Return [X, Y] of the center of cell containing provided text 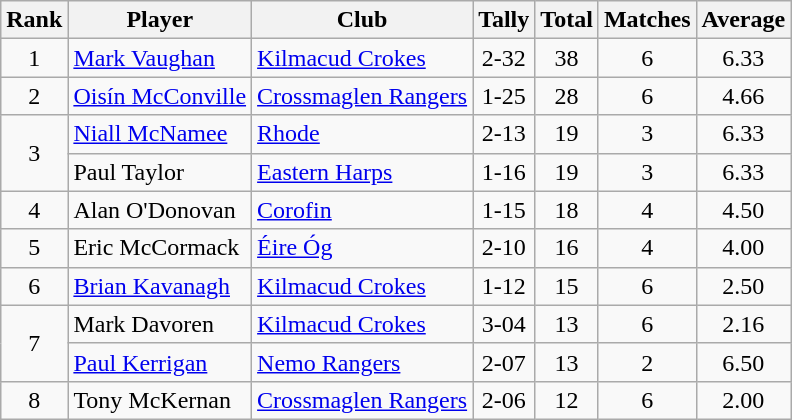
2.00 [744, 400]
2-06 [504, 400]
Player [160, 20]
4.00 [744, 248]
Paul Kerrigan [160, 362]
Alan O'Donovan [160, 210]
16 [567, 248]
Paul Taylor [160, 172]
1-25 [504, 96]
2-13 [504, 134]
Nemo Rangers [362, 362]
Average [744, 20]
Eric McCormack [160, 248]
4.66 [744, 96]
7 [34, 343]
1-15 [504, 210]
8 [34, 400]
2-10 [504, 248]
Corofin [362, 210]
Oisín McConville [160, 96]
2.16 [744, 324]
Brian Kavanagh [160, 286]
Tally [504, 20]
Niall McNamee [160, 134]
Club [362, 20]
Mark Davoren [160, 324]
Mark Vaughan [160, 58]
Rhode [362, 134]
1-12 [504, 286]
Total [567, 20]
Matches [647, 20]
12 [567, 400]
2.50 [744, 286]
38 [567, 58]
Rank [34, 20]
4.50 [744, 210]
5 [34, 248]
18 [567, 210]
28 [567, 96]
1 [34, 58]
2-32 [504, 58]
Éire Óg [362, 248]
Tony McKernan [160, 400]
6.50 [744, 362]
1-16 [504, 172]
3-04 [504, 324]
2-07 [504, 362]
15 [567, 286]
Eastern Harps [362, 172]
